For the text-containing cell, return its midpoint in (x, y) coordinate format. 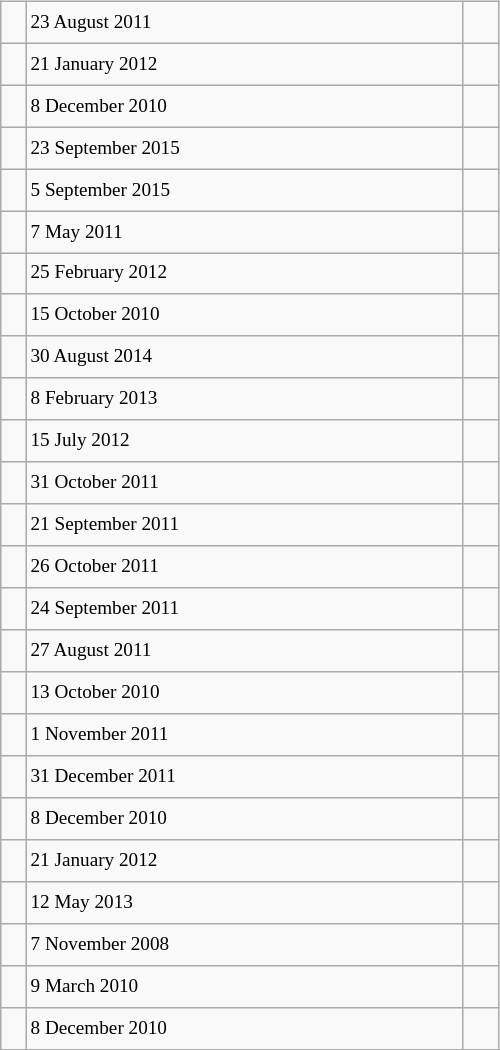
30 August 2014 (244, 357)
24 September 2011 (244, 609)
15 October 2010 (244, 315)
9 March 2010 (244, 986)
27 August 2011 (244, 651)
7 November 2008 (244, 944)
23 August 2011 (244, 22)
13 October 2010 (244, 693)
21 September 2011 (244, 525)
15 July 2012 (244, 441)
23 September 2015 (244, 148)
8 February 2013 (244, 399)
31 October 2011 (244, 483)
31 December 2011 (244, 777)
5 September 2015 (244, 190)
12 May 2013 (244, 902)
25 February 2012 (244, 274)
7 May 2011 (244, 232)
26 October 2011 (244, 567)
1 November 2011 (244, 735)
